Locate the cell with the specified text and output its [x, y] center coordinate. 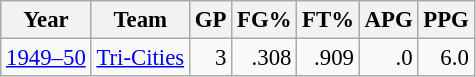
Team [140, 20]
PPG [446, 20]
GP [210, 20]
APG [388, 20]
3 [210, 58]
.308 [264, 58]
Tri-Cities [140, 58]
1949–50 [46, 58]
Year [46, 20]
FG% [264, 20]
FT% [328, 20]
6.0 [446, 58]
.0 [388, 58]
.909 [328, 58]
